Capture the cell that displays the provided text and extract its (X, Y) central coordinate. 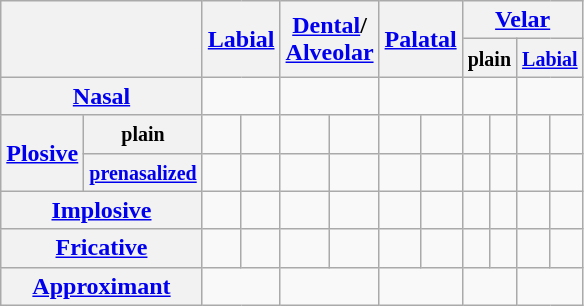
Fricative (102, 248)
Palatal (420, 39)
Approximant (102, 286)
Implosive (102, 210)
Nasal (102, 96)
Plosive (42, 153)
prenasalized (143, 172)
Dental/Alveolar (330, 39)
Velar (522, 20)
